Search for the cell housing the specified text and yield its [X, Y] center coordinate. 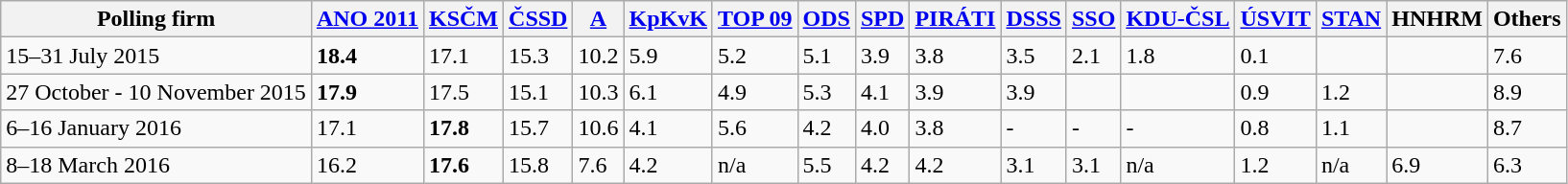
ANO 2011 [367, 19]
4.0 [882, 128]
SPD [882, 19]
8.9 [1527, 92]
17.8 [463, 128]
5.5 [826, 165]
PIRÁTI [956, 19]
6.1 [668, 92]
TOP 09 [754, 19]
6.3 [1527, 165]
Polling firm [156, 19]
6–16 January 2016 [156, 128]
HNHRM [1437, 19]
A [599, 19]
ČSSD [538, 19]
5.2 [754, 56]
17.5 [463, 92]
4.9 [754, 92]
16.2 [367, 165]
KSČM [463, 19]
2.1 [1093, 56]
15.7 [538, 128]
3.5 [1033, 56]
STAN [1351, 19]
15.3 [538, 56]
0.1 [1275, 56]
ODS [826, 19]
10.6 [599, 128]
1.8 [1178, 56]
KDU-ČSL [1178, 19]
KpKvK [668, 19]
15.8 [538, 165]
SSO [1093, 19]
10.2 [599, 56]
5.3 [826, 92]
5.6 [754, 128]
17.9 [367, 92]
1.1 [1351, 128]
27 October - 10 November 2015 [156, 92]
6.9 [1437, 165]
18.4 [367, 56]
DSSS [1033, 19]
8–18 March 2016 [156, 165]
15–31 July 2015 [156, 56]
ÚSVIT [1275, 19]
0.9 [1275, 92]
0.8 [1275, 128]
17.6 [463, 165]
8.7 [1527, 128]
15.1 [538, 92]
5.9 [668, 56]
5.1 [826, 56]
Others [1527, 19]
10.3 [599, 92]
